Return the [x, y] coordinate for the center point of the cell that contains the specified text.  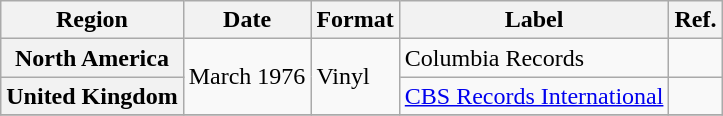
Vinyl [355, 77]
Format [355, 20]
CBS Records International [534, 96]
Region [92, 20]
Columbia Records [534, 58]
Ref. [696, 20]
United Kingdom [92, 96]
North America [92, 58]
Date [247, 20]
March 1976 [247, 77]
Label [534, 20]
